Extract the (x, y) coordinate from the center of the cell holding the provided text.  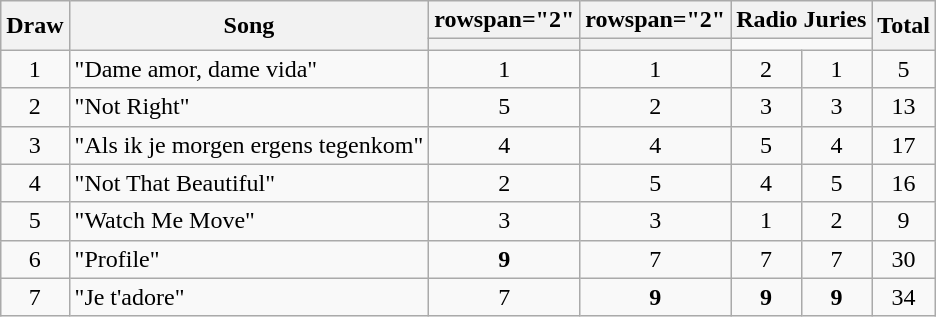
Radio Juries (802, 20)
"Not That Beautiful" (249, 183)
"Als ik je morgen ergens tegenkom" (249, 145)
16 (904, 183)
6 (35, 259)
13 (904, 107)
Draw (35, 26)
34 (904, 297)
"Not Right" (249, 107)
17 (904, 145)
Total (904, 26)
Song (249, 26)
"Dame amor, dame vida" (249, 69)
"Watch Me Move" (249, 221)
"Profile" (249, 259)
"Je t'adore" (249, 297)
30 (904, 259)
